Provide the [x, y] coordinate of the cell's center where the given text is located.  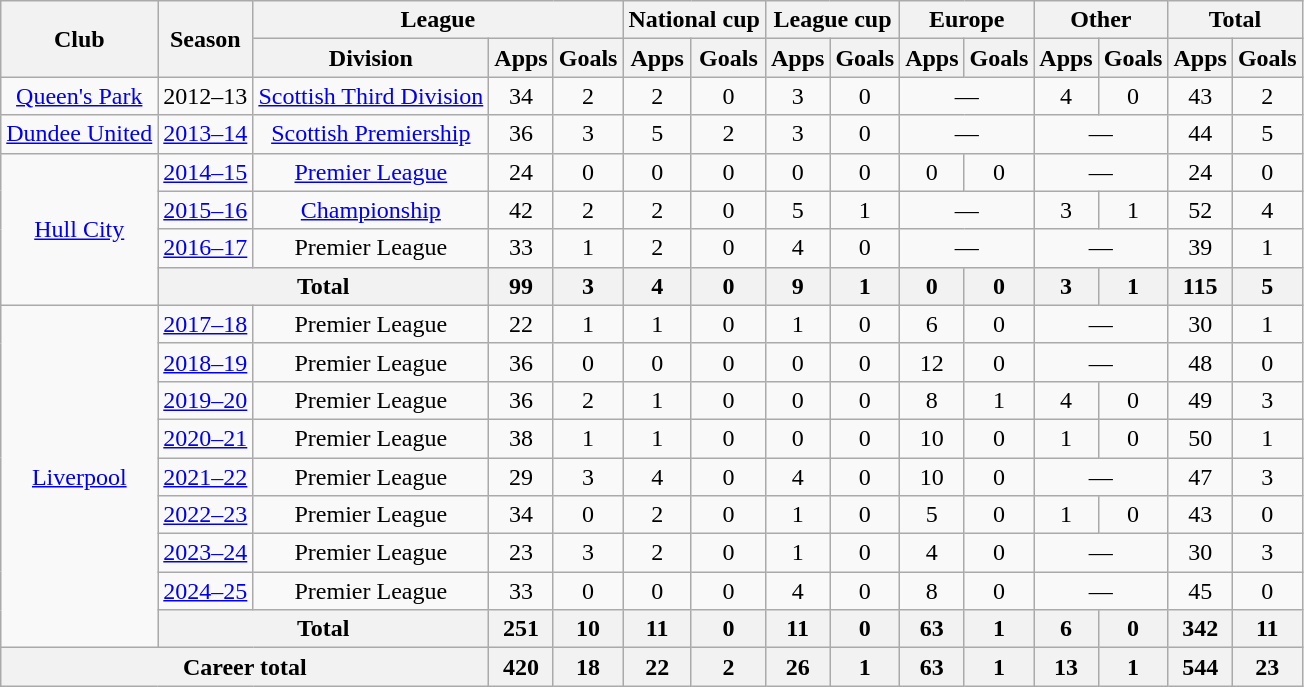
Scottish Third Division [371, 96]
544 [1200, 667]
18 [588, 667]
9 [797, 286]
2014–15 [206, 172]
National cup [694, 20]
Career total [245, 667]
52 [1200, 210]
99 [521, 286]
Club [80, 39]
2020–21 [206, 438]
Hull City [80, 229]
Liverpool [80, 476]
2012–13 [206, 96]
Season [206, 39]
26 [797, 667]
12 [932, 362]
42 [521, 210]
League cup [832, 20]
Queen's Park [80, 96]
2021–22 [206, 477]
Dundee United [80, 134]
2016–17 [206, 248]
115 [1200, 286]
45 [1200, 591]
2015–16 [206, 210]
420 [521, 667]
13 [1066, 667]
48 [1200, 362]
2019–20 [206, 400]
Scottish Premiership [371, 134]
2018–19 [206, 362]
2022–23 [206, 515]
38 [521, 438]
342 [1200, 629]
2017–18 [206, 324]
2024–25 [206, 591]
Division [371, 58]
47 [1200, 477]
50 [1200, 438]
Championship [371, 210]
2013–14 [206, 134]
49 [1200, 400]
44 [1200, 134]
39 [1200, 248]
2023–24 [206, 553]
Other [1101, 20]
League [438, 20]
251 [521, 629]
29 [521, 477]
Europe [967, 20]
